Output the [X, Y] coordinate of the center of the cell containing the given text.  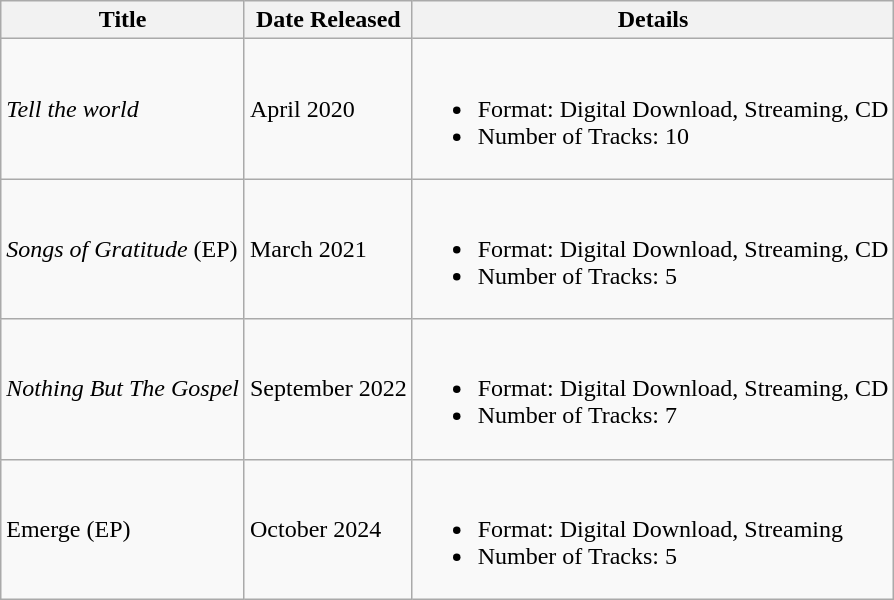
April 2020 [328, 109]
March 2021 [328, 249]
Songs of Gratitude (EP) [123, 249]
Format: Digital Download, StreamingNumber of Tracks: 5 [653, 529]
Format: Digital Download, Streaming, CDNumber of Tracks: 10 [653, 109]
Emerge (EP) [123, 529]
Tell the world [123, 109]
September 2022 [328, 389]
Date Released [328, 20]
Details [653, 20]
October 2024 [328, 529]
Format: Digital Download, Streaming, CDNumber of Tracks: 5 [653, 249]
Title [123, 20]
Nothing But The Gospel [123, 389]
Format: Digital Download, Streaming, CDNumber of Tracks: 7 [653, 389]
